Scan for the cell matching the given text and deliver its (x, y) coordinate at center. 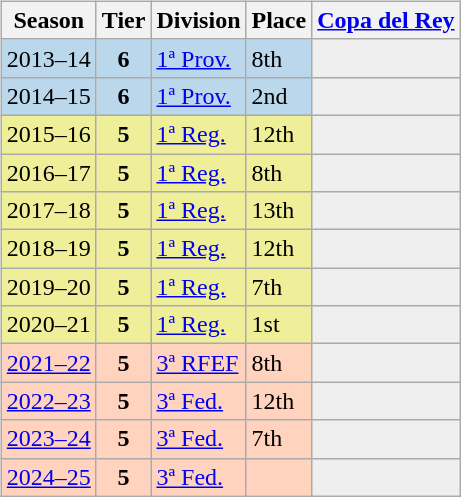
Season (48, 20)
2022–23 (48, 401)
2015–16 (48, 134)
13th (279, 211)
Tier (124, 20)
1st (279, 325)
2018–19 (48, 249)
2016–17 (48, 173)
Copa del Rey (386, 20)
2023–24 (48, 439)
2017–18 (48, 211)
2021–22 (48, 363)
2014–15 (48, 96)
2024–25 (48, 477)
2019–20 (48, 287)
2nd (279, 96)
Place (279, 20)
3ª RFEF (198, 363)
Division (198, 20)
2020–21 (48, 325)
2013–14 (48, 58)
